Pinpoint the cell where the given text exists, returning its (X, Y) midpoint coordinate. 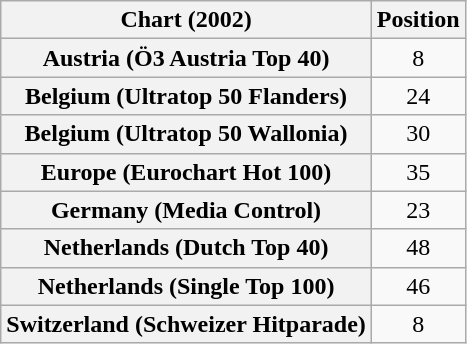
Netherlands (Dutch Top 40) (186, 248)
35 (418, 172)
Belgium (Ultratop 50 Flanders) (186, 96)
Belgium (Ultratop 50 Wallonia) (186, 134)
Netherlands (Single Top 100) (186, 286)
Austria (Ö3 Austria Top 40) (186, 58)
Position (418, 20)
48 (418, 248)
Switzerland (Schweizer Hitparade) (186, 324)
46 (418, 286)
Europe (Eurochart Hot 100) (186, 172)
24 (418, 96)
Germany (Media Control) (186, 210)
23 (418, 210)
Chart (2002) (186, 20)
30 (418, 134)
